Capture the cell that displays the provided text and extract its (X, Y) central coordinate. 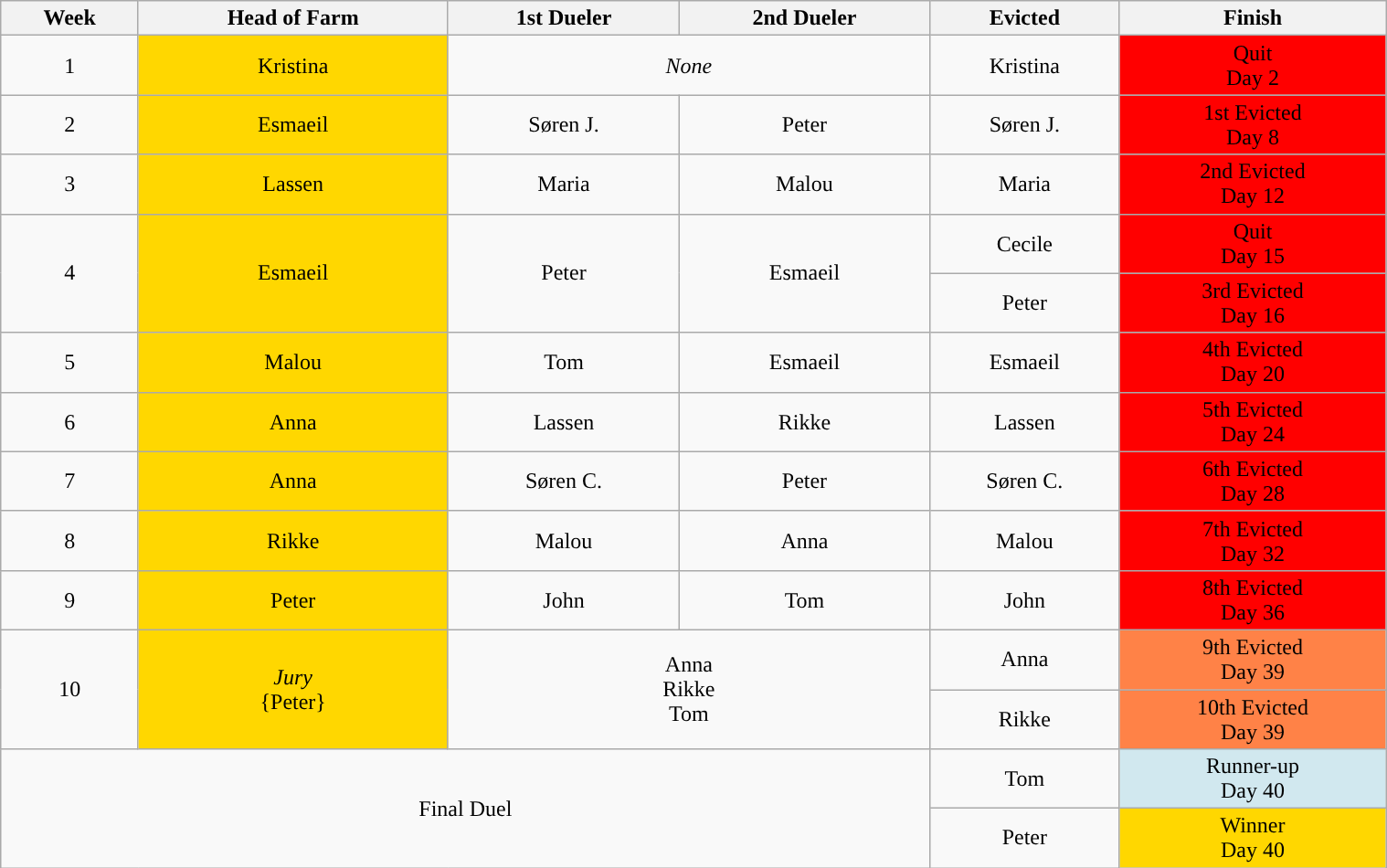
8th EvictedDay 36 (1252, 599)
Head of Farm (292, 18)
7 (69, 481)
Finish (1252, 18)
5th EvictedDay 24 (1252, 422)
10 (69, 689)
8 (69, 541)
4th EvictedDay 20 (1252, 362)
2nd EvictedDay 12 (1252, 185)
Runner-upDay 40 (1252, 778)
1 (69, 66)
WinnerDay 40 (1252, 839)
1st Dueler (563, 18)
QuitDay 15 (1252, 243)
Week (69, 18)
2nd Dueler (805, 18)
6th EvictedDay 28 (1252, 481)
9th EvictedDay 39 (1252, 660)
AnnaRikkeTom (689, 689)
7th EvictedDay 32 (1252, 541)
1st EvictedDay 8 (1252, 124)
Jury{Peter} (292, 689)
6 (69, 422)
Final Duel (465, 809)
4 (69, 273)
QuitDay 2 (1252, 66)
9 (69, 599)
3 (69, 185)
None (689, 66)
Cecile (1024, 243)
5 (69, 362)
Evicted (1024, 18)
2 (69, 124)
10th EvictedDay 39 (1252, 718)
3rd EvictedDay 16 (1252, 303)
